Scan for the cell matching the given text and deliver its (X, Y) coordinate at center. 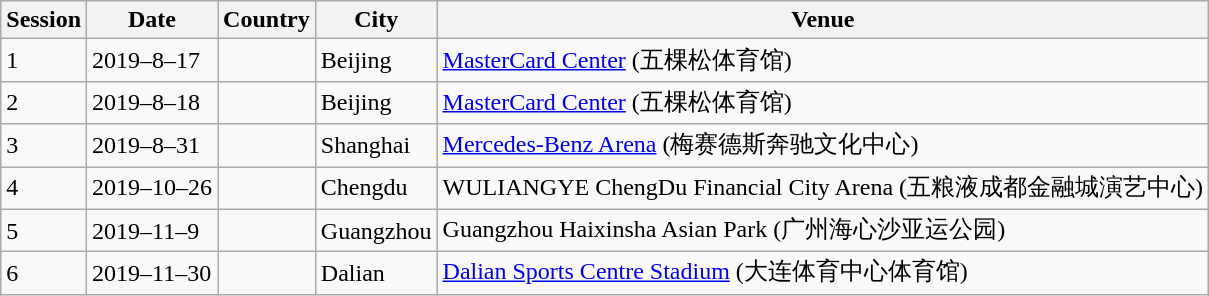
2019–8–18 (152, 102)
Mercedes-Benz Arena (梅赛德斯奔驰文化中心) (823, 146)
2019–8–31 (152, 146)
2019–10–26 (152, 188)
Shanghai (376, 146)
Guangzhou (376, 230)
Guangzhou Haixinsha Asian Park (广州海心沙亚运公园) (823, 230)
Country (267, 20)
2 (44, 102)
Dalian (376, 274)
3 (44, 146)
2019–8–17 (152, 60)
Chengdu (376, 188)
Venue (823, 20)
2019–11–9 (152, 230)
Dalian Sports Centre Stadium (大连体育中心体育馆) (823, 274)
Date (152, 20)
6 (44, 274)
1 (44, 60)
WULIANGYE ChengDu Financial City Arena (五粮液成都金融城演艺中心) (823, 188)
5 (44, 230)
City (376, 20)
Session (44, 20)
4 (44, 188)
2019–11–30 (152, 274)
